Scan for the cell matching the given text and deliver its [X, Y] coordinate at center. 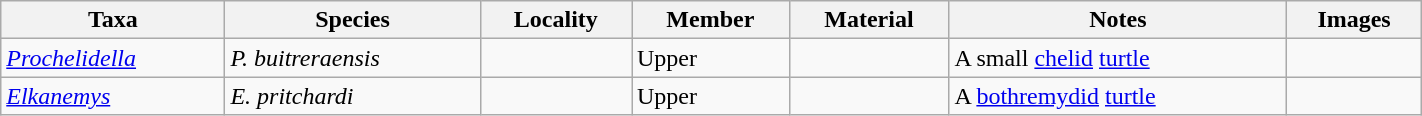
Prochelidella [113, 58]
Locality [556, 20]
Images [1354, 20]
Material [869, 20]
A small chelid turtle [1118, 58]
Elkanemys [113, 96]
A bothremydid turtle [1118, 96]
Species [352, 20]
Taxa [113, 20]
E. pritchardi [352, 96]
Member [711, 20]
Notes [1118, 20]
P. buitreraensis [352, 58]
